Output the (x, y) coordinate of the center of the cell containing the given text.  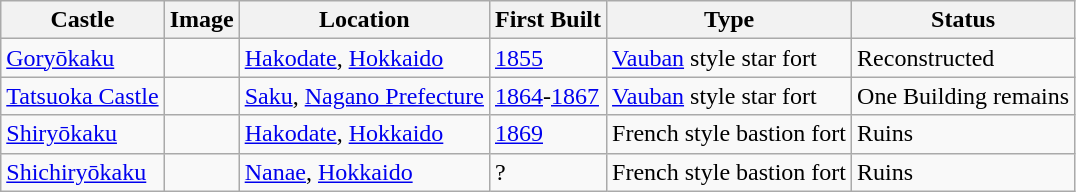
Shiryōkaku (82, 134)
Type (730, 20)
Location (364, 20)
Tatsuoka Castle (82, 96)
Nanae, Hokkaido (364, 172)
? (548, 172)
Reconstructed (964, 58)
Image (202, 20)
1869 (548, 134)
Saku, Nagano Prefecture (364, 96)
1864-1867 (548, 96)
Shichiryōkaku (82, 172)
One Building remains (964, 96)
First Built (548, 20)
Castle (82, 20)
1855 (548, 58)
Goryōkaku (82, 58)
Status (964, 20)
